Locate the cell with the specified text and output its (x, y) center coordinate. 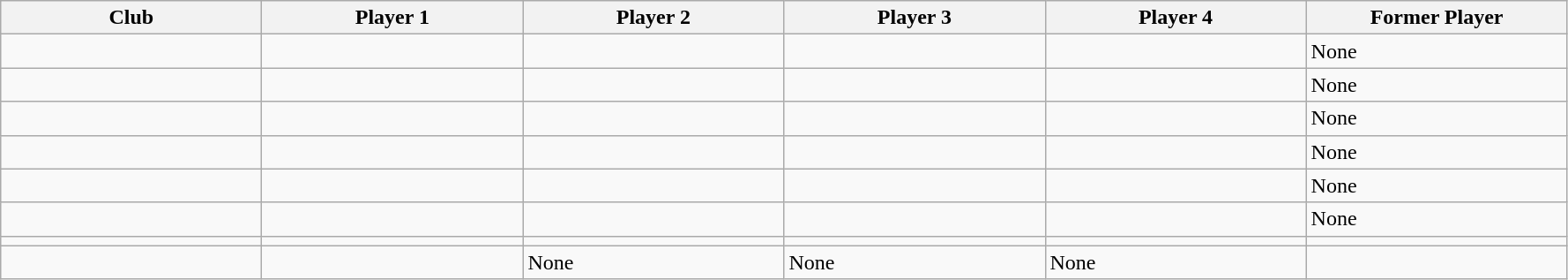
Club (131, 18)
Player 3 (915, 18)
Player 1 (392, 18)
Player 4 (1176, 18)
Former Player (1437, 18)
Player 2 (653, 18)
